Output the [x, y] coordinate of the center of the cell containing the given text.  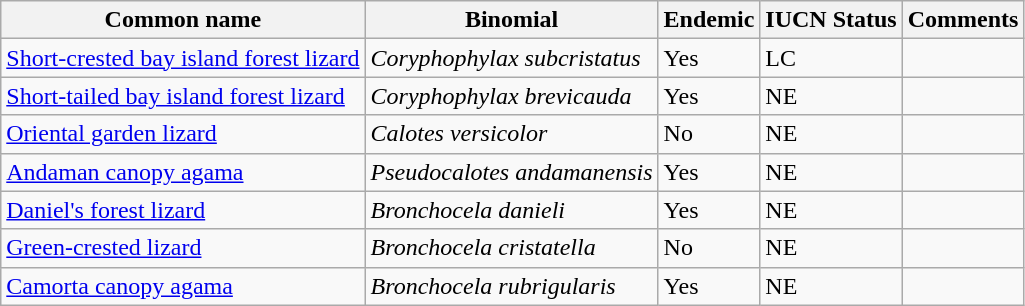
Bronchocela cristatella [512, 248]
Coryphophylax brevicauda [512, 96]
Camorta canopy agama [183, 286]
Binomial [512, 20]
Common name [183, 20]
Andaman canopy agama [183, 172]
Pseudocalotes andamanensis [512, 172]
Bronchocela rubrigularis [512, 286]
Green-crested lizard [183, 248]
Coryphophylax subcristatus [512, 58]
Comments [963, 20]
Daniel's forest lizard [183, 210]
Oriental garden lizard [183, 134]
Endemic [709, 20]
LC [831, 58]
Short-crested bay island forest lizard [183, 58]
IUCN Status [831, 20]
Bronchocela danieli [512, 210]
Calotes versicolor [512, 134]
Short-tailed bay island forest lizard [183, 96]
